Find where the given text appears and provide that cell's center as [x, y] coordinate. 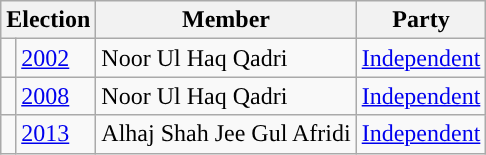
Party [421, 20]
Election [48, 20]
Alhaj Shah Jee Gul Afridi [226, 134]
Member [226, 20]
2002 [56, 58]
2013 [56, 134]
2008 [56, 96]
